Determine the (x, y) coordinate at the center of the cell enclosing the given text.  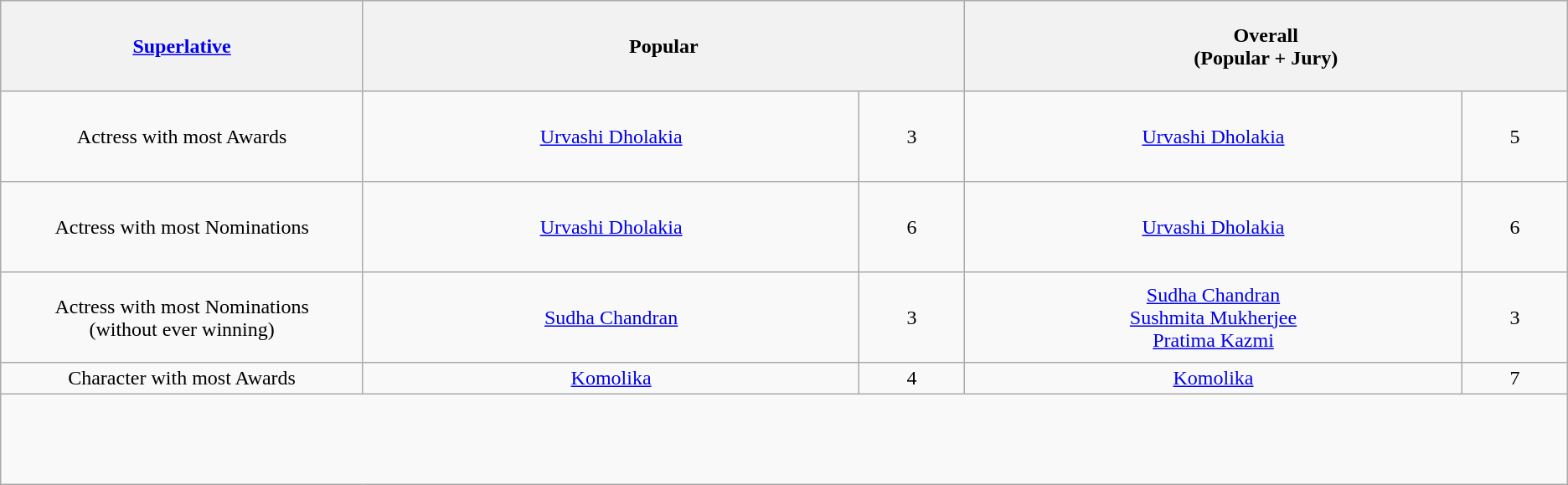
Actress with most Nominations(without ever winning) (183, 317)
5 (1515, 137)
Overall(Popular + Jury) (1266, 46)
Actress with most Awards (183, 137)
Character with most Awards (183, 379)
Superlative (183, 46)
Sudha ChandranSushmita MukherjeePratima Kazmi (1213, 317)
Actress with most Nominations (183, 227)
7 (1515, 379)
Popular (663, 46)
Sudha Chandran (611, 317)
4 (911, 379)
